Output the [x, y] coordinate of the center of the cell containing the given text.  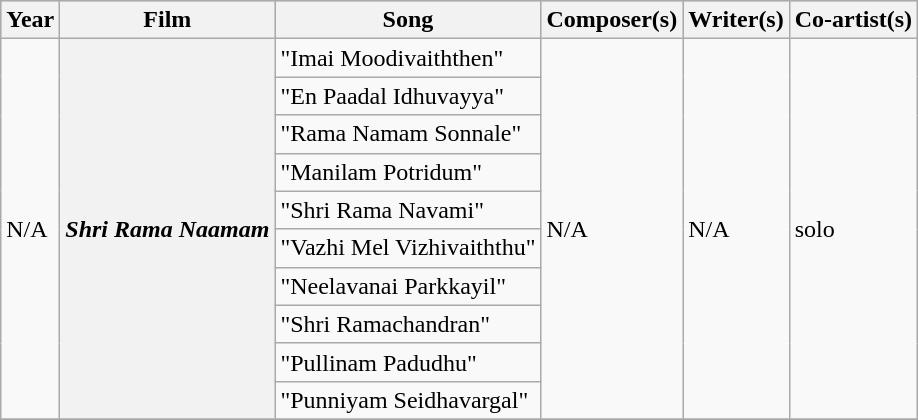
Composer(s) [612, 20]
Shri Rama Naamam [168, 230]
"Vazhi Mel Vizhivaiththu" [408, 248]
Co-artist(s) [853, 20]
"Manilam Potridum" [408, 172]
"En Paadal Idhuvayya" [408, 96]
Year [30, 20]
Film [168, 20]
Song [408, 20]
"Shri Ramachandran" [408, 324]
"Neelavanai Parkkayil" [408, 286]
"Punniyam Seidhavargal" [408, 400]
"Rama Namam Sonnale" [408, 134]
"Imai Moodivaiththen" [408, 58]
"Shri Rama Navami" [408, 210]
Writer(s) [736, 20]
"Pullinam Padudhu" [408, 362]
solo [853, 230]
